Pinpoint the cell where the given text exists, returning its (x, y) midpoint coordinate. 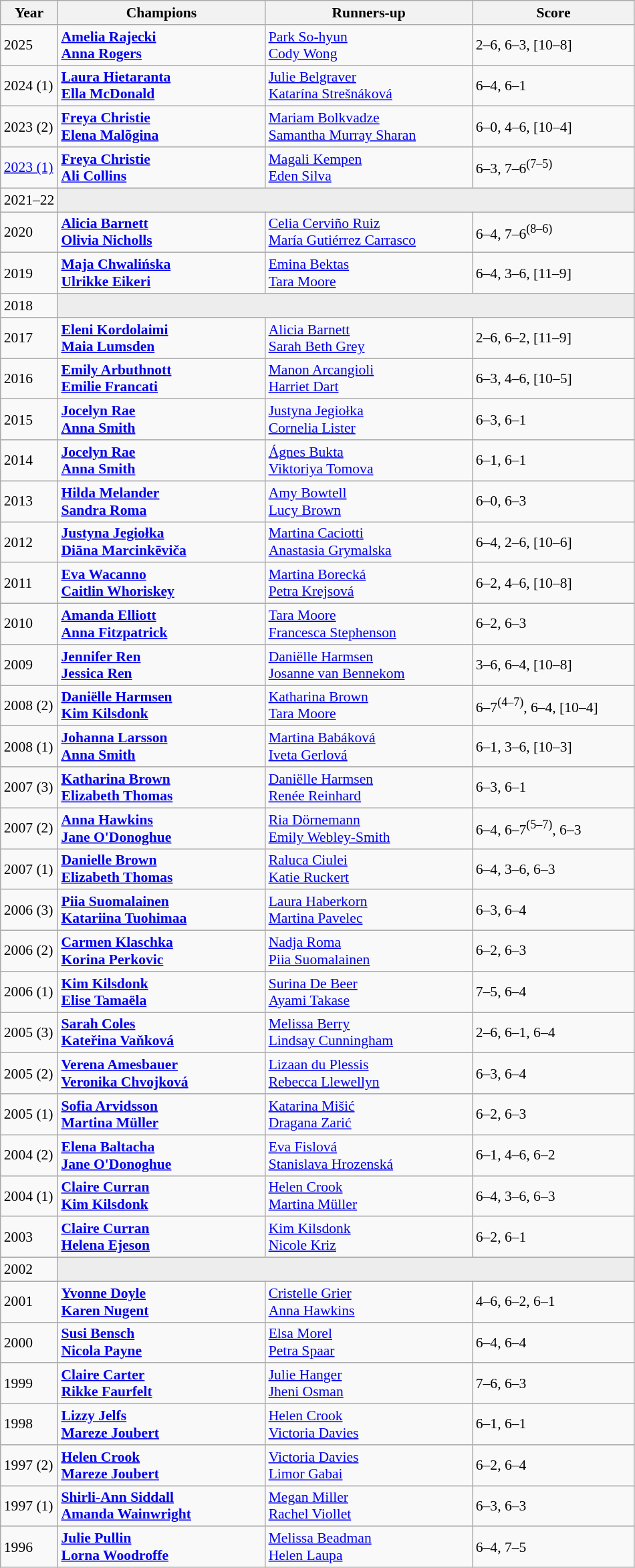
Amanda Elliott Anna Fitzpatrick (161, 625)
Champions (161, 13)
Score (553, 13)
Eva Wacanno Caitlin Whoriskey (161, 583)
Amy Bowtell Lucy Brown (369, 501)
2002 (29, 1270)
6–0, 4–6, [10–4] (553, 127)
Melissa Berry Lindsay Cunningham (369, 1032)
Julie Hanger Jheni Osman (369, 1384)
Runners-up (369, 13)
6–4, 3–6, [11–9] (553, 273)
Julie Pullin Lorna Woodroffe (161, 1547)
Martina Caciotti Anastasia Grymalska (369, 542)
Julie Belgraver Katarína Strešnáková (369, 86)
Emina Bektas Tara Moore (369, 273)
2005 (2) (29, 1074)
2007 (3) (29, 788)
Kim Kilsdonk Elise Tamaëla (161, 992)
2007 (1) (29, 869)
6–4, 2–6, [10–6] (553, 542)
Justyna Jegiołka Cornelia Lister (369, 420)
Year (29, 13)
2025 (29, 45)
2001 (29, 1301)
2021–22 (29, 200)
Megan Miller Rachel Viollet (369, 1506)
Carmen Klaschka Korina Perkovic (161, 951)
7–5, 6–4 (553, 992)
6–0, 6–3 (553, 501)
6–4, 7–6(8–6) (553, 233)
Eleni Kordolaimi Maia Lumsden (161, 338)
3–6, 6–4, [10–8] (553, 665)
Surina De Beer Ayami Takase (369, 992)
6–2, 6–1 (553, 1237)
6–2, 4–6, [10–8] (553, 583)
2018 (29, 306)
Piia Suomalainen Katariina Tuohimaa (161, 911)
4–6, 6–2, 6–1 (553, 1301)
2017 (29, 338)
Shirli-Ann Siddall Amanda Wainwright (161, 1506)
Sarah Coles Kateřina Vaňková (161, 1032)
1996 (29, 1547)
1997 (2) (29, 1466)
2014 (29, 460)
Katarina Mišić Dragana Zarić (369, 1114)
2006 (1) (29, 992)
Laura Haberkorn Martina Pavelec (369, 911)
7–6, 6–3 (553, 1384)
Helen Crook Victoria Davies (369, 1424)
Tara Moore Francesca Stephenson (369, 625)
2008 (1) (29, 746)
Lizzy Jelfs Mareze Joubert (161, 1424)
Melissa Beadman Helen Laupa (369, 1547)
Amelia Rajecki Anna Rogers (161, 45)
Mariam Bolkvadze Samantha Murray Sharan (369, 127)
2004 (2) (29, 1155)
2015 (29, 420)
2–6, 6–2, [11–9] (553, 338)
2–6, 6–1, 6–4 (553, 1032)
Anna Hawkins Jane O'Donoghue (161, 828)
2010 (29, 625)
Elsa Morel Petra Spaar (369, 1343)
2019 (29, 273)
Danielle Brown Elizabeth Thomas (161, 869)
Freya Christie Ali Collins (161, 167)
6–1, 3–6, [10–3] (553, 746)
Park So-hyun Cody Wong (369, 45)
Justyna Jegiołka Diāna Marcinkēviča (161, 542)
2024 (1) (29, 86)
2013 (29, 501)
2–6, 6–3, [10–8] (553, 45)
2005 (3) (29, 1032)
Victoria Davies Limor Gabai (369, 1466)
Claire Curran Helena Ejeson (161, 1237)
6–4, 6–4 (553, 1343)
Helen Crook Martina Müller (369, 1196)
Helen Crook Mareze Joubert (161, 1466)
2007 (2) (29, 828)
Hilda Melander Sandra Roma (161, 501)
Martina Borecká Petra Krejsová (369, 583)
2006 (2) (29, 951)
Cristelle Grier Anna Hawkins (369, 1301)
2011 (29, 583)
6–4, 6–7(5–7), 6–3 (553, 828)
2005 (1) (29, 1114)
6–1, 4–6, 6–2 (553, 1155)
2008 (2) (29, 706)
Magali Kempen Eden Silva (369, 167)
6–7(4–7), 6–4, [10–4] (553, 706)
2003 (29, 1237)
6–4, 7–5 (553, 1547)
2020 (29, 233)
Claire Curran Kim Kilsdonk (161, 1196)
Katharina Brown Tara Moore (369, 706)
2009 (29, 665)
1997 (1) (29, 1506)
Emily Arbuthnott Emilie Francati (161, 378)
Laura Hietaranta Ella McDonald (161, 86)
2023 (2) (29, 127)
6–2, 6–4 (553, 1466)
Eva Fislová Stanislava Hrozenská (369, 1155)
Verena Amesbauer Veronika Chvojková (161, 1074)
Nadja Roma Piia Suomalainen (369, 951)
Daniëlle Harmsen Josanne van Bennekom (369, 665)
Alicia Barnett Olivia Nicholls (161, 233)
Jennifer Ren Jessica Ren (161, 665)
Celia Cerviño Ruiz María Gutiérrez Carrasco (369, 233)
Raluca Ciulei Katie Ruckert (369, 869)
Maja Chwalińska Ulrikke Eikeri (161, 273)
6–3, 4–6, [10–5] (553, 378)
1998 (29, 1424)
1999 (29, 1384)
Lizaan du Plessis Rebecca Llewellyn (369, 1074)
2023 (1) (29, 167)
6–3, 7–6(7–5) (553, 167)
6–3, 6–3 (553, 1506)
Sofia Arvidsson Martina Müller (161, 1114)
Daniëlle Harmsen Kim Kilsdonk (161, 706)
Freya Christie Elena Malõgina (161, 127)
Johanna Larsson Anna Smith (161, 746)
Kim Kilsdonk Nicole Kriz (369, 1237)
Alicia Barnett Sarah Beth Grey (369, 338)
2012 (29, 542)
Elena Baltacha Jane O'Donoghue (161, 1155)
Claire Carter Rikke Faurfelt (161, 1384)
Ria Dörnemann Emily Webley-Smith (369, 828)
2000 (29, 1343)
2004 (1) (29, 1196)
Susi Bensch Nicola Payne (161, 1343)
Yvonne Doyle Karen Nugent (161, 1301)
Martina Babáková Iveta Gerlová (369, 746)
2016 (29, 378)
Ágnes Bukta Viktoriya Tomova (369, 460)
6–4, 6–1 (553, 86)
2006 (3) (29, 911)
Katharina Brown Elizabeth Thomas (161, 788)
Manon Arcangioli Harriet Dart (369, 378)
Daniëlle Harmsen Renée Reinhard (369, 788)
